Output the [X, Y] coordinate of the center of the cell containing the given text.  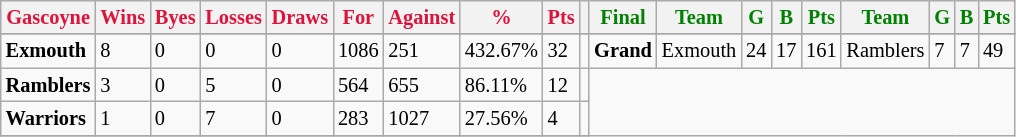
Byes [175, 17]
86.11% [502, 85]
Final [622, 17]
432.67% [502, 51]
For [358, 17]
283 [358, 118]
49 [996, 51]
8 [122, 51]
251 [422, 51]
5 [233, 85]
564 [358, 85]
Against [422, 17]
Grand [622, 51]
32 [562, 51]
24 [756, 51]
Gascoyne [48, 17]
27.56% [502, 118]
161 [821, 51]
1 [122, 118]
% [502, 17]
Draws [300, 17]
17 [786, 51]
1086 [358, 51]
Losses [233, 17]
Warriors [48, 118]
12 [562, 85]
Wins [122, 17]
1027 [422, 118]
655 [422, 85]
4 [562, 118]
3 [122, 85]
